Determine the [x, y] coordinate at the center of the cell enclosing the given text.  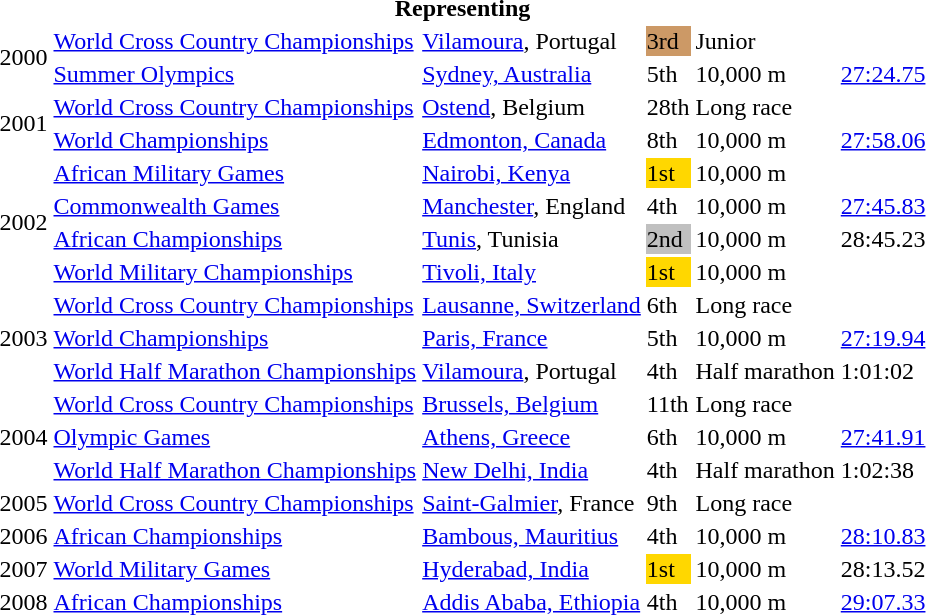
Summer Olympics [235, 74]
Tivoli, Italy [532, 272]
African Military Games [235, 173]
2nd [668, 239]
Tunis, Tunisia [532, 239]
Edmonton, Canada [532, 140]
9th [668, 503]
Ostend, Belgium [532, 107]
Commonwealth Games [235, 206]
Manchester, England [532, 206]
Hyderabad, India [532, 569]
New Delhi, India [532, 470]
Lausanne, Switzerland [532, 305]
Junior [765, 41]
Saint-Galmier, France [532, 503]
Brussels, Belgium [532, 404]
Olympic Games [235, 437]
Sydney, Australia [532, 74]
28th [668, 107]
11th [668, 404]
Athens, Greece [532, 437]
8th [668, 140]
3rd [668, 41]
World Military Championships [235, 272]
Bambous, Mauritius [532, 536]
World Military Games [235, 569]
Nairobi, Kenya [532, 173]
Paris, France [532, 338]
